Provide the (x, y) coordinate of the cell's center where the given text is located.  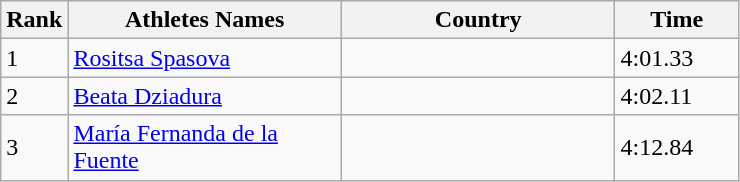
3 (34, 148)
4:12.84 (677, 148)
1 (34, 58)
2 (34, 96)
Beata Dziadura (205, 96)
Time (677, 20)
4:01.33 (677, 58)
Rositsa Spasova (205, 58)
4:02.11 (677, 96)
María Fernanda de la Fuente (205, 148)
Country (478, 20)
Athletes Names (205, 20)
Rank (34, 20)
